Identify which cell holds the provided text, then report its [X, Y] central coordinate. 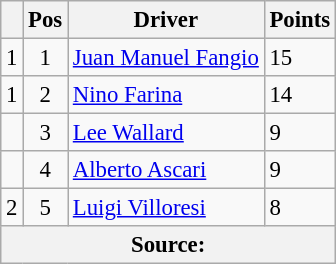
Driver [166, 20]
Lee Wallard [166, 133]
3 [46, 133]
8 [300, 208]
5 [46, 208]
Alberto Ascari [166, 170]
Pos [46, 20]
14 [300, 95]
Luigi Villoresi [166, 208]
Source: [168, 245]
Juan Manuel Fangio [166, 58]
Nino Farina [166, 95]
15 [300, 58]
Points [300, 20]
4 [46, 170]
